Detect which cell encompasses the target text, then output its [X, Y] center coordinate. 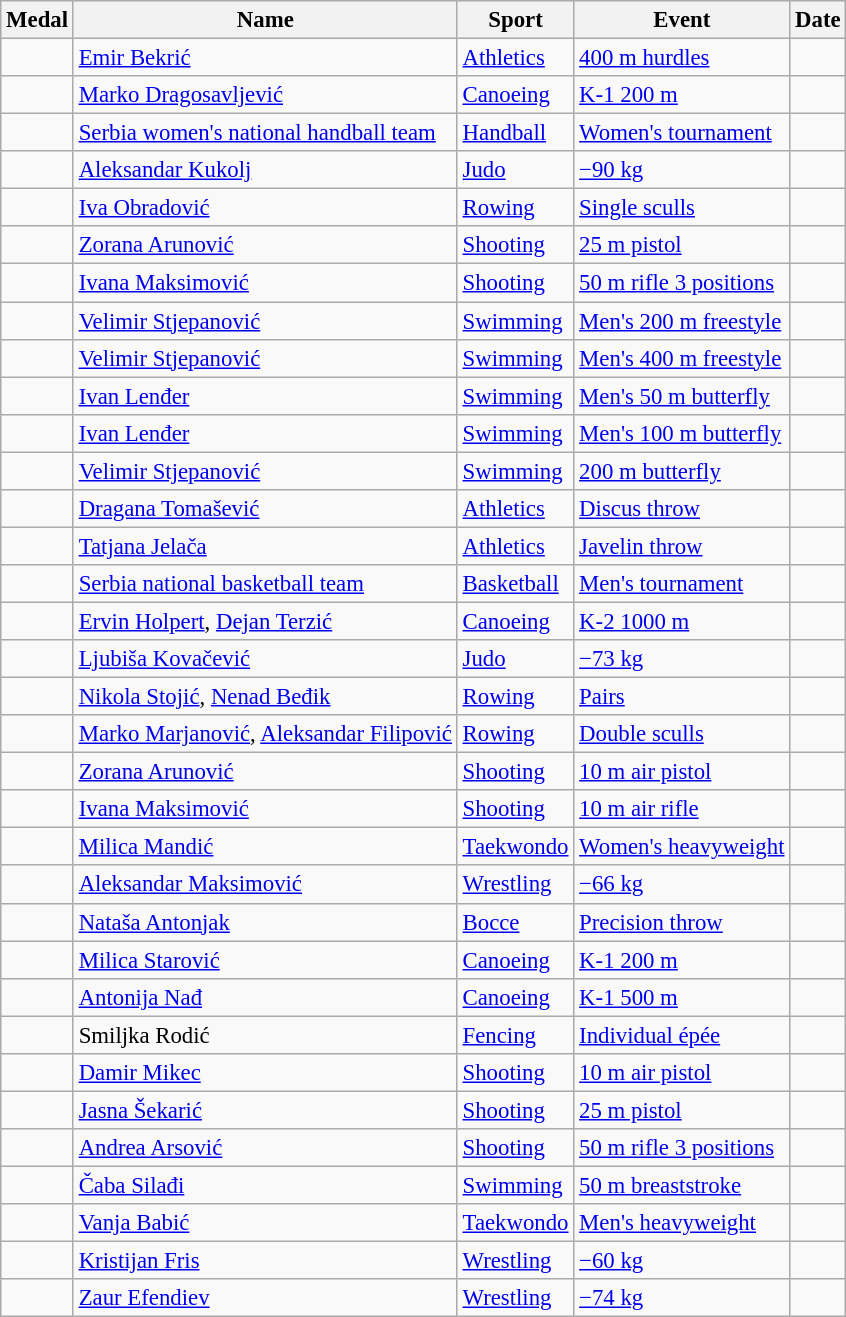
Čaba Silađi [265, 1185]
Handball [516, 133]
Men's tournament [682, 584]
Event [682, 20]
Vanja Babić [265, 1223]
Aleksandar Maksimović [265, 885]
Pairs [682, 697]
Ljubiša Kovačević [265, 659]
Smiljka Rodić [265, 1035]
Serbia women's national handball team [265, 133]
Marko Marjanović, Aleksandar Filipović [265, 734]
10 m air rifle [682, 809]
Serbia national basketball team [265, 584]
−60 kg [682, 1261]
Iva Obradović [265, 208]
Damir Mikec [265, 1073]
Basketball [516, 584]
K-2 1000 m [682, 621]
Men's 400 m freestyle [682, 358]
−73 kg [682, 659]
400 m hurdles [682, 58]
Kristijan Fris [265, 1261]
Discus throw [682, 509]
Milica Starović [265, 960]
Fencing [516, 1035]
Sport [516, 20]
Women's tournament [682, 133]
Javelin throw [682, 546]
Tatjana Jelača [265, 546]
Aleksandar Kukolj [265, 170]
Emir Bekrić [265, 58]
50 m breaststroke [682, 1185]
Men's 200 m freestyle [682, 321]
Men's 50 m butterfly [682, 396]
Medal [38, 20]
Dragana Tomašević [265, 509]
Date [818, 20]
Jasna Šekarić [265, 1110]
K-1 500 m [682, 997]
Individual épée [682, 1035]
200 m butterfly [682, 471]
Nataša Antonjak [265, 922]
Men's 100 m butterfly [682, 433]
−66 kg [682, 885]
Ervin Holpert, Dejan Terzić [265, 621]
Marko Dragosavljević [265, 95]
Nikola Stojić, Nenad Beđik [265, 697]
−74 kg [682, 1298]
Precision throw [682, 922]
Antonija Nađ [265, 997]
Men's heavyweight [682, 1223]
Milica Mandić [265, 847]
Bocce [516, 922]
Andrea Arsović [265, 1148]
Double sculls [682, 734]
Name [265, 20]
Zaur Efendiev [265, 1298]
−90 kg [682, 170]
Women's heavyweight [682, 847]
Single sculls [682, 208]
